Identify which cell holds the provided text, then report its (x, y) central coordinate. 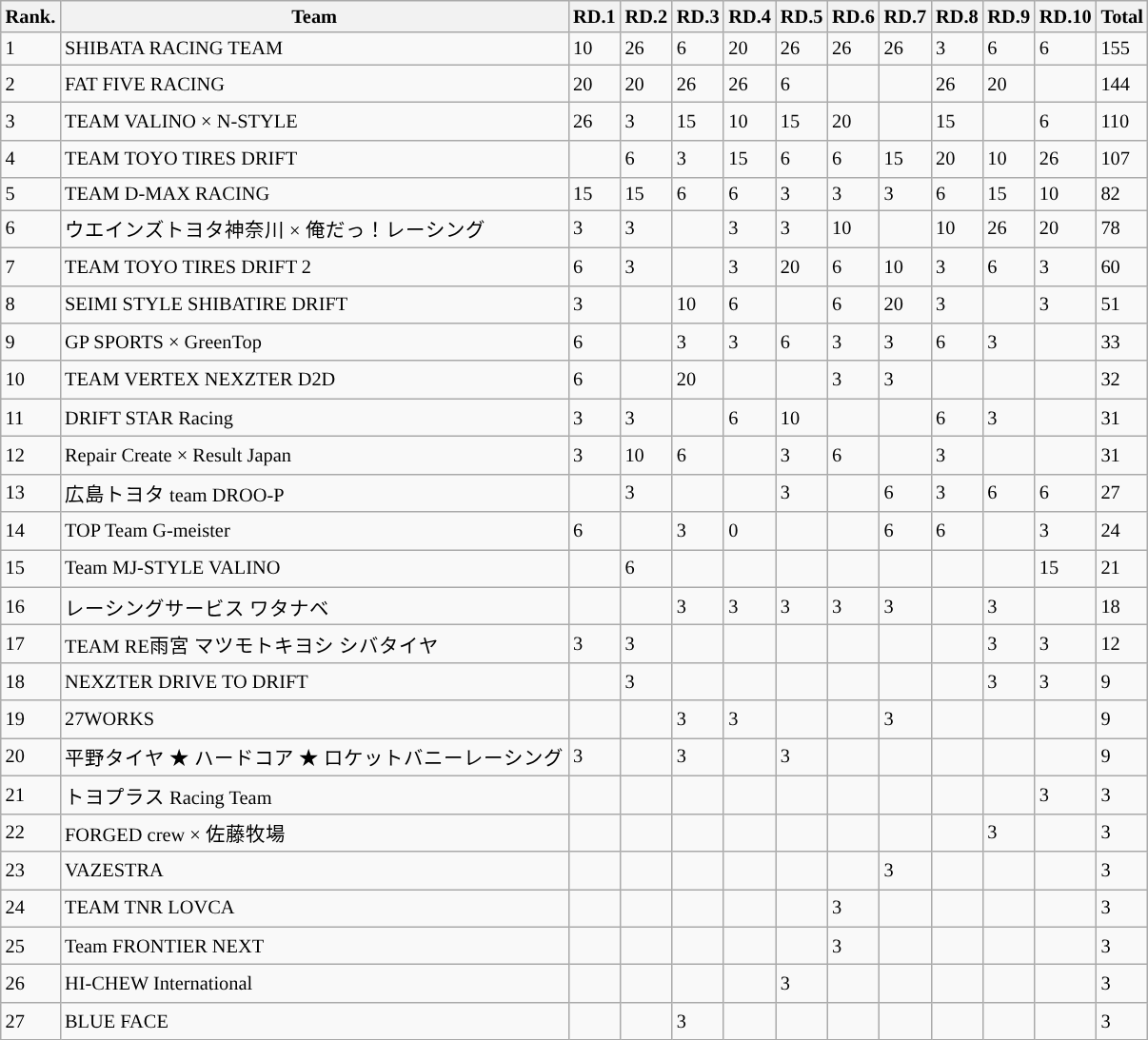
2 (30, 84)
11 (30, 418)
7 (30, 266)
TEAM TOYO TIRES DRIFT 2 (314, 266)
51 (1122, 304)
ウエインズトヨタ神奈川 × 俺だっ！レーシング (314, 228)
Rank. (30, 16)
GP SPORTS × GreenTop (314, 342)
RD.1 (594, 16)
27WORKS (314, 719)
78 (1122, 228)
23 (30, 870)
Total (1122, 16)
25 (30, 946)
RD.8 (957, 16)
RD.2 (646, 16)
TEAM TNR LOVCA (314, 908)
33 (1122, 342)
110 (1122, 121)
TEAM D-MAX RACING (314, 194)
Team FRONTIER NEXT (314, 946)
RD.6 (853, 16)
SHIBATA RACING TEAM (314, 49)
22 (30, 833)
平野タイヤ ★ ハードコア ★ ロケットバニーレーシング (314, 756)
TEAM VALINO × N-STYLE (314, 121)
4 (30, 159)
144 (1122, 84)
RD.5 (802, 16)
13 (30, 493)
RD.7 (905, 16)
RD.9 (1009, 16)
トヨプラス Racing Team (314, 795)
TEAM VERTEX NEXZTER D2D (314, 380)
17 (30, 643)
TEAM RE雨宮 マツモトキヨシ シバタイヤ (314, 643)
TOP Team G-meister (314, 531)
HI-CHEW International (314, 983)
19 (30, 719)
14 (30, 531)
FORGED crew × 佐藤牧場 (314, 833)
レーシングサービス ワタナベ (314, 606)
RD.3 (698, 16)
60 (1122, 266)
NEXZTER DRIVE TO DRIFT (314, 681)
Repair Create × Result Japan (314, 455)
DRIFT STAR Racing (314, 418)
Team (314, 16)
32 (1122, 380)
FAT FIVE RACING (314, 84)
広島トヨタ team DROO-P (314, 493)
8 (30, 304)
16 (30, 606)
SEIMI STYLE SHIBATIRE DRIFT (314, 304)
0 (749, 531)
5 (30, 194)
TEAM TOYO TIRES DRIFT (314, 159)
Team MJ-STYLE VALINO (314, 568)
RD.10 (1066, 16)
VAZESTRA (314, 870)
BLUE FACE (314, 1021)
82 (1122, 194)
1 (30, 49)
155 (1122, 49)
RD.4 (749, 16)
107 (1122, 159)
